Pinpoint the cell where the given text exists, returning its [X, Y] midpoint coordinate. 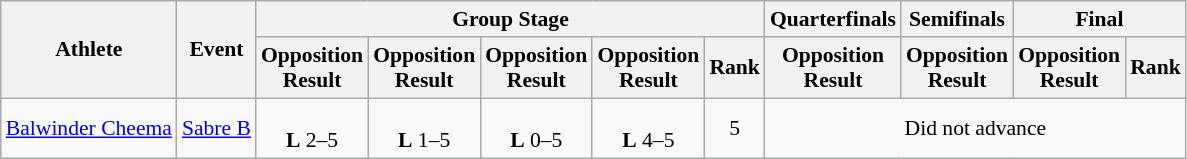
Final [1100, 19]
Balwinder Cheema [89, 128]
Semifinals [957, 19]
L 2–5 [312, 128]
Event [216, 50]
Sabre B [216, 128]
Athlete [89, 50]
L 1–5 [424, 128]
Did not advance [976, 128]
Group Stage [510, 19]
L 4–5 [648, 128]
5 [734, 128]
L 0–5 [536, 128]
Quarterfinals [833, 19]
